For the text-containing cell, return its midpoint in [x, y] coordinate format. 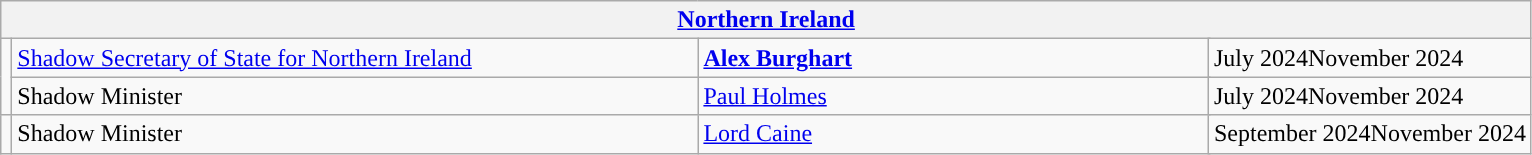
Paul Holmes [954, 96]
Lord Caine [954, 134]
Alex Burghart [954, 58]
Northern Ireland [766, 20]
Shadow Secretary of State for Northern Ireland [355, 58]
September 2024November 2024 [1370, 134]
